Determine the (X, Y) coordinate at the center of the cell enclosing the given text.  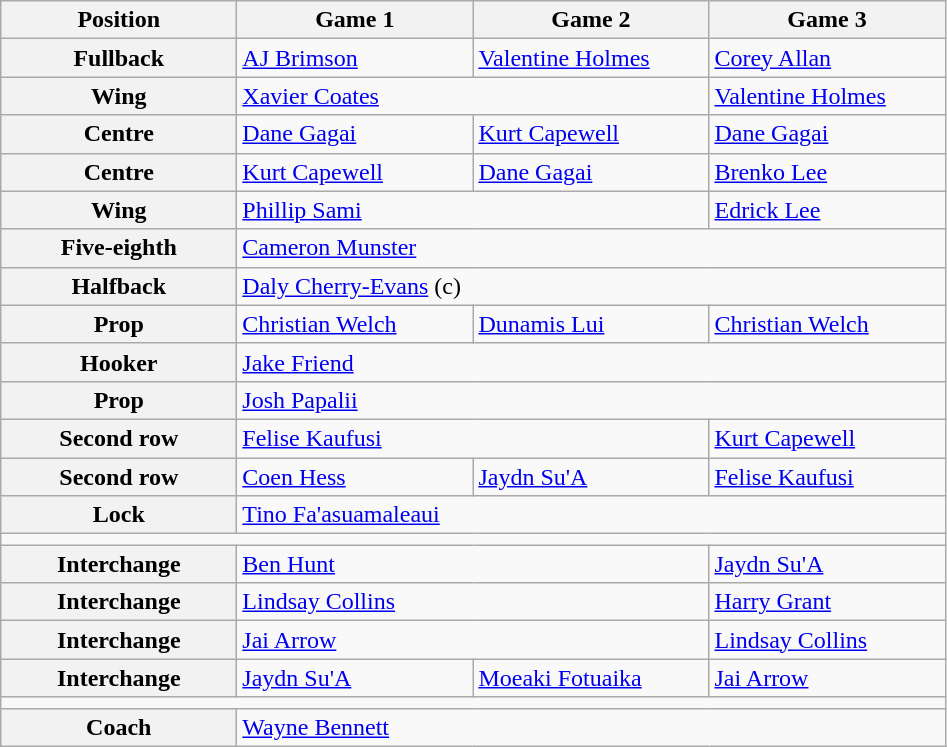
Corey Allan (827, 58)
Tino Fa'asuamaleaui (591, 515)
Daly Cherry-Evans (c) (591, 286)
Five-eighth (119, 248)
Game 2 (591, 20)
Lock (119, 515)
Josh Papalii (591, 400)
Position (119, 20)
Xavier Coates (473, 96)
Dunamis Lui (591, 324)
Harry Grant (827, 602)
Brenko Lee (827, 172)
Coach (119, 727)
Ben Hunt (473, 564)
Hooker (119, 362)
AJ Brimson (355, 58)
Game 3 (827, 20)
Halfback (119, 286)
Cameron Munster (591, 248)
Coen Hess (355, 477)
Moeaki Fotuaika (591, 678)
Jake Friend (591, 362)
Wayne Bennett (591, 727)
Fullback (119, 58)
Edrick Lee (827, 210)
Game 1 (355, 20)
Phillip Sami (473, 210)
